Output the (X, Y) coordinate of the center of the cell containing the given text.  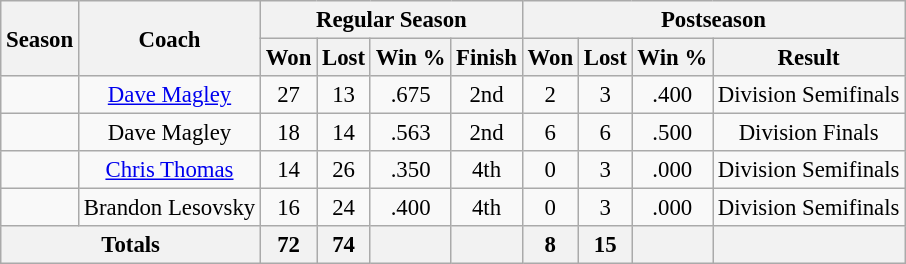
Season (40, 38)
Division Finals (808, 133)
13 (344, 95)
26 (344, 170)
24 (344, 208)
72 (289, 245)
Brandon Lesovsky (169, 208)
74 (344, 245)
2 (550, 95)
18 (289, 133)
.675 (410, 95)
Result (808, 58)
27 (289, 95)
Chris Thomas (169, 170)
15 (605, 245)
Regular Season (392, 20)
.350 (410, 170)
Finish (486, 58)
.563 (410, 133)
.500 (672, 133)
16 (289, 208)
Totals (131, 245)
Coach (169, 38)
8 (550, 245)
Postseason (713, 20)
